Locate the cell with the specified text and output its (X, Y) center coordinate. 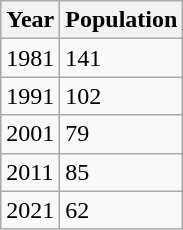
85 (122, 172)
1981 (30, 58)
102 (122, 96)
141 (122, 58)
2001 (30, 134)
79 (122, 134)
62 (122, 210)
Year (30, 20)
2021 (30, 210)
1991 (30, 96)
2011 (30, 172)
Population (122, 20)
